Capture the cell that displays the provided text and extract its [x, y] central coordinate. 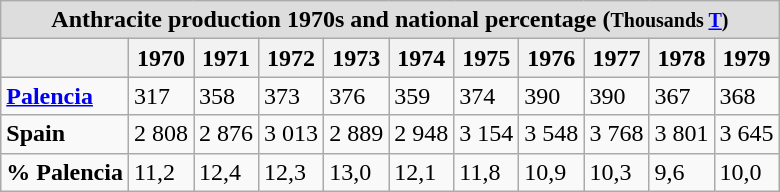
1979 [746, 58]
12,4 [226, 172]
374 [486, 96]
373 [292, 96]
13,0 [356, 172]
Spain [65, 134]
11,2 [160, 172]
2 808 [160, 134]
1972 [292, 58]
376 [356, 96]
2 876 [226, 134]
367 [682, 96]
1978 [682, 58]
10,9 [552, 172]
3 013 [292, 134]
2 948 [422, 134]
1974 [422, 58]
3 548 [552, 134]
1970 [160, 58]
1975 [486, 58]
12,1 [422, 172]
358 [226, 96]
1977 [616, 58]
9,6 [682, 172]
1971 [226, 58]
3 768 [616, 134]
359 [422, 96]
12,3 [292, 172]
3 645 [746, 134]
10,3 [616, 172]
1973 [356, 58]
2 889 [356, 134]
3 801 [682, 134]
3 154 [486, 134]
368 [746, 96]
Anthracite production 1970s and national percentage (Thousands T) [390, 20]
% Palencia [65, 172]
11,8 [486, 172]
10,0 [746, 172]
1976 [552, 58]
Palencia [65, 96]
317 [160, 96]
